Extract the (x, y) coordinate from the center of the cell holding the provided text.  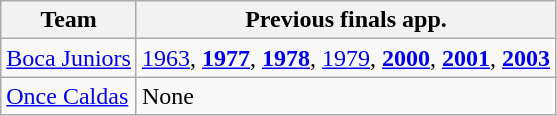
None (346, 96)
Previous finals app. (346, 20)
1963, 1977, 1978, 1979, 2000, 2001, 2003 (346, 58)
Boca Juniors (69, 58)
Once Caldas (69, 96)
Team (69, 20)
